Provide the (X, Y) coordinate of the cell's center where the given text is located.  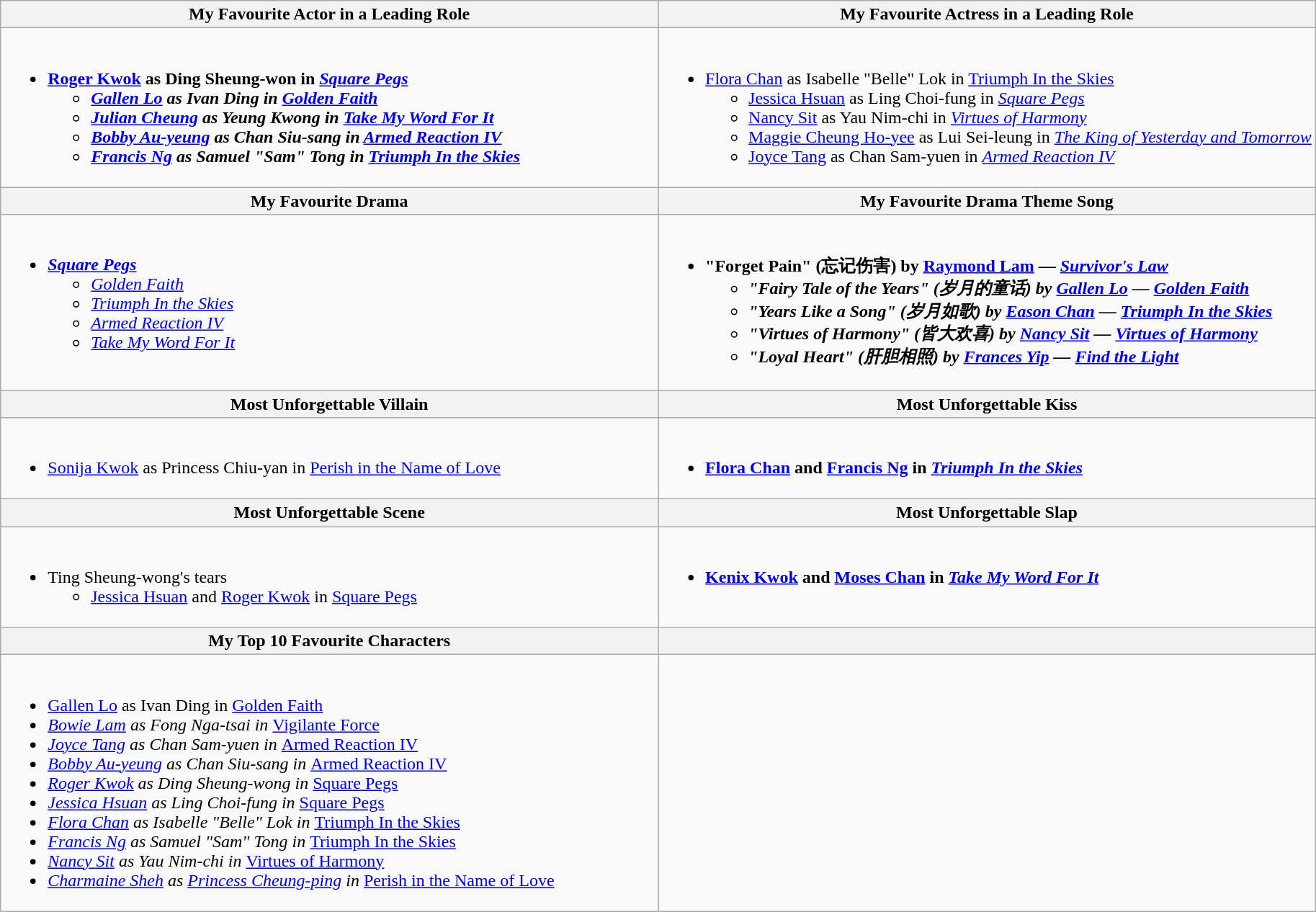
Most Unforgettable Villain (330, 404)
Most Unforgettable Slap (987, 513)
Most Unforgettable Kiss (987, 404)
My Favourite Actress in a Leading Role (987, 14)
My Top 10 Favourite Characters (330, 641)
My Favourite Drama Theme Song (987, 201)
Kenix Kwok and Moses Chan in Take My Word For It (987, 577)
Ting Sheung-wong's tearsJessica Hsuan and Roger Kwok in Square Pegs (330, 577)
My Favourite Actor in a Leading Role (330, 14)
Sonija Kwok as Princess Chiu-yan in Perish in the Name of Love (330, 458)
Flora Chan and Francis Ng in Triumph In the Skies (987, 458)
My Favourite Drama (330, 201)
Square PegsGolden FaithTriumph In the SkiesArmed Reaction IVTake My Word For It (330, 303)
Most Unforgettable Scene (330, 513)
